Output the [x, y] coordinate of the center of the cell containing the given text.  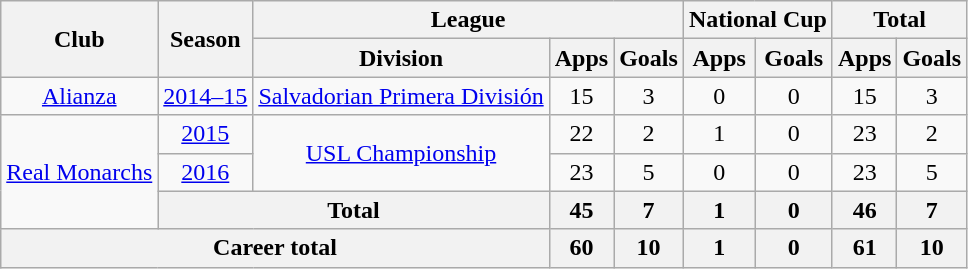
Career total [275, 248]
Real Monarchs [80, 172]
60 [581, 248]
Club [80, 39]
Salvadorian Primera División [401, 96]
2015 [206, 134]
45 [581, 210]
2014–15 [206, 96]
46 [864, 210]
USL Championship [401, 153]
61 [864, 248]
Alianza [80, 96]
League [468, 20]
National Cup [758, 20]
2016 [206, 172]
Division [401, 58]
22 [581, 134]
Season [206, 39]
